From the cell containing the given text, extract its center point as [X, Y] coordinate. 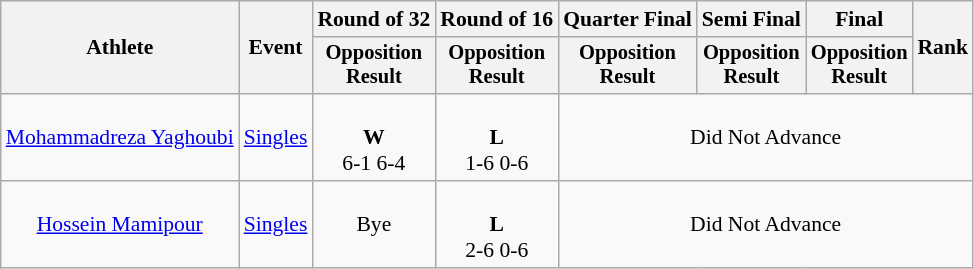
Quarter Final [628, 19]
Rank [942, 48]
Mohammadreza Yaghoubi [120, 138]
L2-6 0-6 [496, 224]
Semi Final [752, 19]
Athlete [120, 48]
Event [276, 48]
Hossein Mamipour [120, 224]
Round of 16 [496, 19]
Final [860, 19]
L1-6 0-6 [496, 138]
Bye [374, 224]
W6-1 6-4 [374, 138]
Round of 32 [374, 19]
